For the text-containing cell, return its midpoint in [x, y] coordinate format. 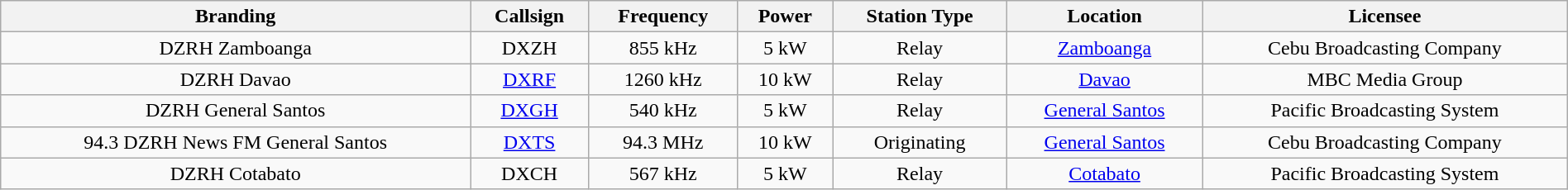
567 kHz [663, 173]
Station Type [920, 17]
1260 kHz [663, 79]
MBC Media Group [1385, 79]
Callsign [529, 17]
94.3 DZRH News FM General Santos [236, 142]
DZRH Zamboanga [236, 48]
DXZH [529, 48]
DZRH General Santos [236, 111]
Davao [1105, 79]
Branding [236, 17]
Power [786, 17]
DXCH [529, 173]
DZRH Cotabato [236, 173]
Cotabato [1105, 173]
540 kHz [663, 111]
Location [1105, 17]
DZRH Davao [236, 79]
Frequency [663, 17]
DXTS [529, 142]
Licensee [1385, 17]
Originating [920, 142]
DXRF [529, 79]
94.3 MHz [663, 142]
855 kHz [663, 48]
DXGH [529, 111]
Zamboanga [1105, 48]
